Return the (x, y) coordinate for the center point of the cell that contains the specified text.  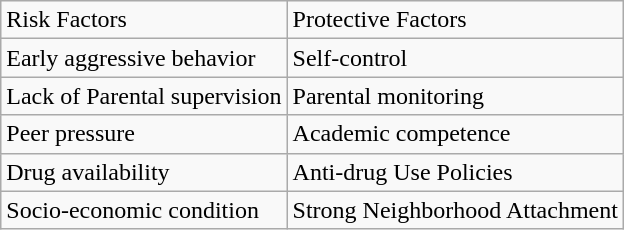
Drug availability (144, 172)
Anti-drug Use Policies (455, 172)
Peer pressure (144, 134)
Academic competence (455, 134)
Early aggressive behavior (144, 58)
Strong Neighborhood Attachment (455, 210)
Protective Factors (455, 20)
Self-control (455, 58)
Socio-economic condition (144, 210)
Lack of Parental supervision (144, 96)
Risk Factors (144, 20)
Parental monitoring (455, 96)
